Find where the given text appears and provide that cell's center as (x, y) coordinate. 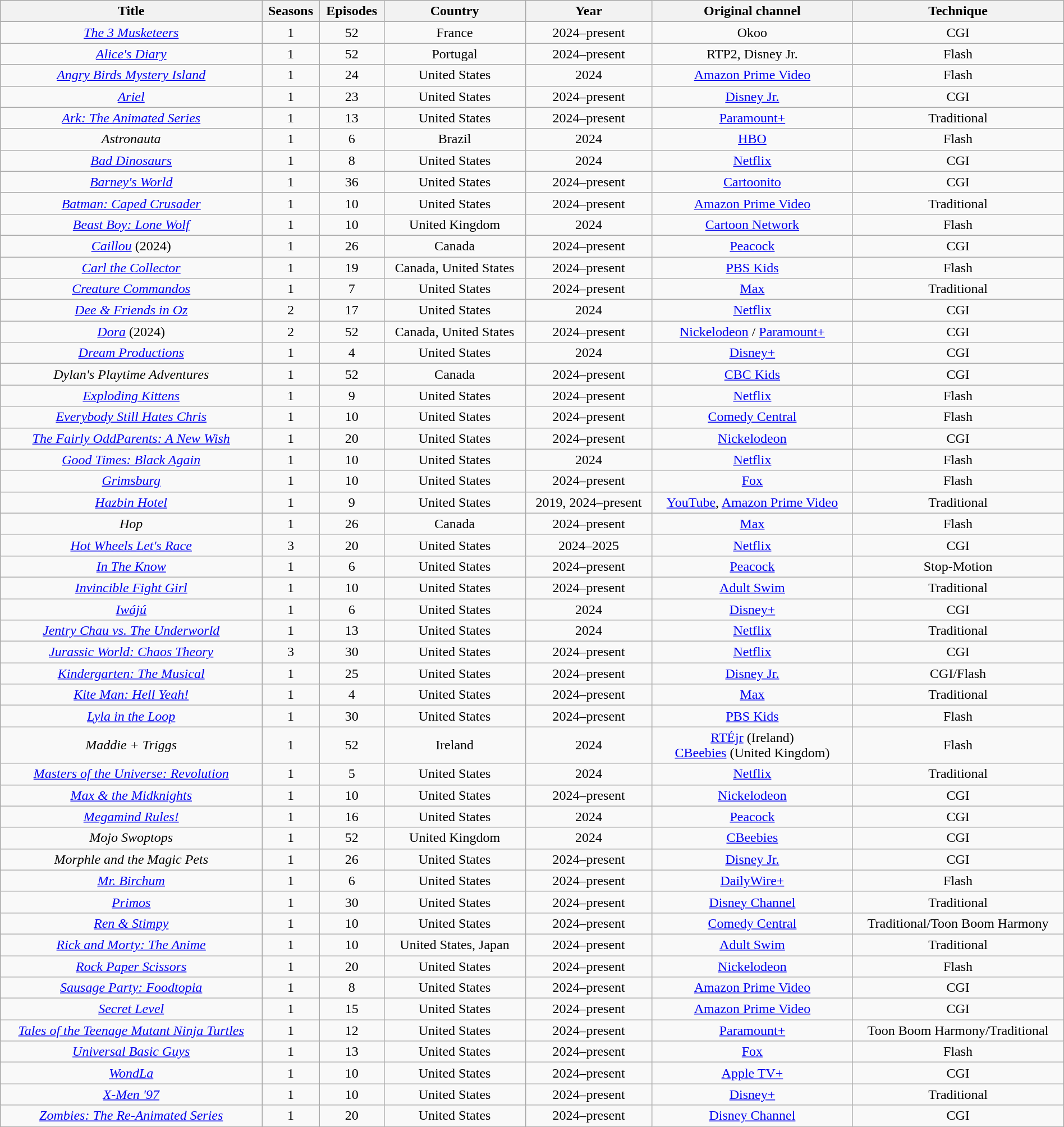
CBC Kids (752, 374)
WondLa (131, 1073)
Bad Dinosaurs (131, 161)
Portugal (455, 54)
Rick and Morty: The Anime (131, 945)
Hazbin Hotel (131, 502)
Astronauta (131, 139)
HBO (752, 139)
Iwájú (131, 609)
Caillou (2024) (131, 246)
Kite Man: Hell Yeah! (131, 695)
Dee & Friends in Oz (131, 310)
Everybody Still Hates Chris (131, 417)
Jurassic World: Chaos Theory (131, 652)
Year (589, 11)
Grimsburg (131, 481)
Country (455, 11)
Okoo (752, 33)
5 (351, 774)
25 (351, 674)
Barney's World (131, 182)
Carl the Collector (131, 268)
Zombies: The Re-Animated Series (131, 1116)
Brazil (455, 139)
Universal Basic Guys (131, 1052)
36 (351, 182)
Ariel (131, 97)
2024–2025 (589, 545)
Rock Paper Scissors (131, 966)
2019, 2024–present (589, 502)
12 (351, 1030)
RTP2, Disney Jr. (752, 54)
Sausage Party: Foodtopia (131, 988)
Seasons (291, 11)
Exploding Kittens (131, 396)
Dora (2024) (131, 332)
Megamind Rules! (131, 817)
24 (351, 75)
7 (351, 289)
Max & the Midknights (131, 795)
Batman: Caped Crusader (131, 203)
Alice's Diary (131, 54)
Angry Birds Mystery Island (131, 75)
Mr. Birchum (131, 881)
RTÉjr (Ireland)CBeebies (United Kingdom) (752, 745)
Ren & Stimpy (131, 923)
Kindergarten: The Musical (131, 674)
Maddie + Triggs (131, 745)
X-Men '97 (131, 1094)
The Fairly OddParents: A New Wish (131, 438)
Lyla in the Loop (131, 716)
France (455, 33)
Ireland (455, 745)
Morphle and the Magic Pets (131, 859)
Nickelodeon / Paramount+ (752, 332)
The 3 Musketeers (131, 33)
Hot Wheels Let's Race (131, 545)
CBeebies (752, 838)
Original channel (752, 11)
Secret Level (131, 1009)
Toon Boom Harmony/Traditional (958, 1030)
Episodes (351, 11)
Hop (131, 524)
Creature Commandos (131, 289)
Beast Boy: Lone Wolf (131, 225)
23 (351, 97)
19 (351, 268)
Technique (958, 11)
Masters of the Universe: Revolution (131, 774)
16 (351, 817)
Dylan's Playtime Adventures (131, 374)
Title (131, 11)
Primos (131, 902)
Invincible Fight Girl (131, 588)
Mojo Swoptops (131, 838)
Dream Productions (131, 353)
Good Times: Black Again (131, 460)
Cartoonito (752, 182)
Jentry Chau vs. The Underworld (131, 631)
Stop-Motion (958, 566)
In The Know (131, 566)
Traditional/Toon Boom Harmony (958, 923)
Apple TV+ (752, 1073)
17 (351, 310)
YouTube, Amazon Prime Video (752, 502)
DailyWire+ (752, 881)
CGI/Flash (958, 674)
Tales of the Teenage Mutant Ninja Turtles (131, 1030)
Ark: The Animated Series (131, 118)
United States, Japan (455, 945)
15 (351, 1009)
Cartoon Network (752, 225)
